Pinpoint the cell where the given text exists, returning its [X, Y] midpoint coordinate. 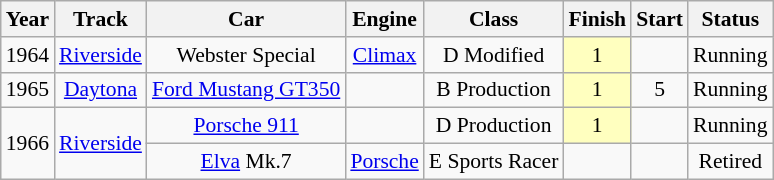
E Sports Racer [494, 162]
Porsche 911 [246, 126]
Year [28, 19]
Start [660, 19]
Retired [730, 162]
1965 [28, 90]
Climax [384, 55]
Track [100, 19]
5 [660, 90]
D Production [494, 126]
Class [494, 19]
1964 [28, 55]
Ford Mustang GT350 [246, 90]
B Production [494, 90]
Porsche [384, 162]
1966 [28, 144]
D Modified [494, 55]
Engine [384, 19]
Elva Mk.7 [246, 162]
Webster Special [246, 55]
Finish [597, 19]
Daytona [100, 90]
Status [730, 19]
Car [246, 19]
